Detect which cell encompasses the target text, then output its [x, y] center coordinate. 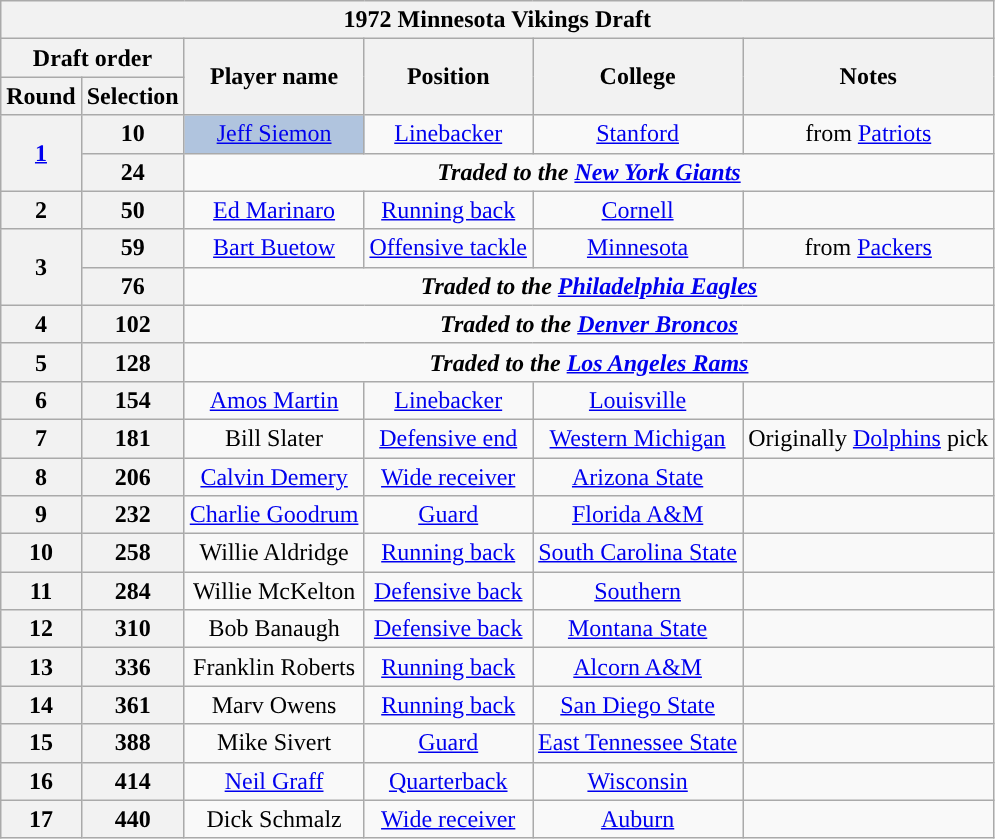
Marv Owens [274, 705]
414 [132, 781]
Willie McKelton [274, 591]
South Carolina State [637, 553]
5 [41, 362]
Florida A&M [637, 515]
13 [41, 667]
284 [132, 591]
Cornell [637, 210]
1972 Minnesota Vikings Draft [498, 20]
258 [132, 553]
9 [41, 515]
181 [132, 438]
206 [132, 477]
Bart Buetow [274, 248]
12 [41, 629]
Calvin Demery [274, 477]
4 [41, 324]
East Tennessee State [637, 743]
361 [132, 705]
Stanford [637, 134]
Ed Marinaro [274, 210]
Charlie Goodrum [274, 515]
Notes [868, 77]
Originally Dolphins pick [868, 438]
Auburn [637, 819]
14 [41, 705]
Bob Banaugh [274, 629]
Selection [132, 96]
Wisconsin [637, 781]
San Diego State [637, 705]
Traded to the Denver Broncos [589, 324]
2 [41, 210]
11 [41, 591]
102 [132, 324]
Minnesota [637, 248]
Offensive tackle [448, 248]
Draft order [92, 58]
Position [448, 77]
17 [41, 819]
Neil Graff [274, 781]
from Packers [868, 248]
76 [132, 286]
Dick Schmalz [274, 819]
Arizona State [637, 477]
Jeff Siemon [274, 134]
Bill Slater [274, 438]
50 [132, 210]
College [637, 77]
154 [132, 400]
Alcorn A&M [637, 667]
Quarterback [448, 781]
Traded to the Los Angeles Rams [589, 362]
3 [41, 267]
6 [41, 400]
24 [132, 172]
Mike Sivert [274, 743]
Louisville [637, 400]
1 [41, 153]
59 [132, 248]
440 [132, 819]
336 [132, 667]
Franklin Roberts [274, 667]
15 [41, 743]
16 [41, 781]
Player name [274, 77]
Willie Aldridge [274, 553]
Traded to the Philadelphia Eagles [589, 286]
310 [132, 629]
232 [132, 515]
Defensive end [448, 438]
8 [41, 477]
Amos Martin [274, 400]
Montana State [637, 629]
Traded to the New York Giants [589, 172]
Western Michigan [637, 438]
128 [132, 362]
Southern [637, 591]
Round [41, 96]
7 [41, 438]
from Patriots [868, 134]
388 [132, 743]
